Detect which cell encompasses the target text, then output its [X, Y] center coordinate. 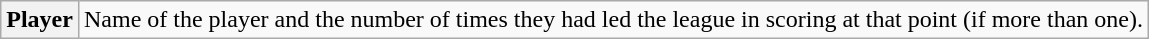
Name of the player and the number of times they had led the league in scoring at that point (if more than one). [613, 20]
Player [40, 20]
